From the cell containing the given text, extract its center point as (x, y) coordinate. 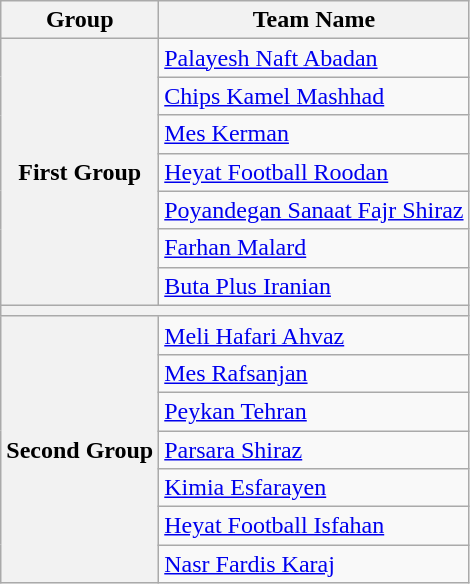
Second Group (80, 449)
Heyat Football Roodan (314, 172)
Nasr Fardis Karaj (314, 564)
Kimia Esfarayen (314, 488)
Poyandegan Sanaat Fajr Shiraz (314, 210)
Mes Rafsanjan (314, 373)
Team Name (314, 20)
Group (80, 20)
Heyat Football Isfahan (314, 526)
Meli Hafari Ahvaz (314, 335)
Chips Kamel Mashhad (314, 96)
Palayesh Naft Abadan (314, 58)
Buta Plus Iranian (314, 286)
Farhan Malard (314, 248)
Parsara Shiraz (314, 449)
First Group (80, 172)
Peykan Tehran (314, 411)
Mes Kerman (314, 134)
